From the cell containing the given text, extract its center point as [X, Y] coordinate. 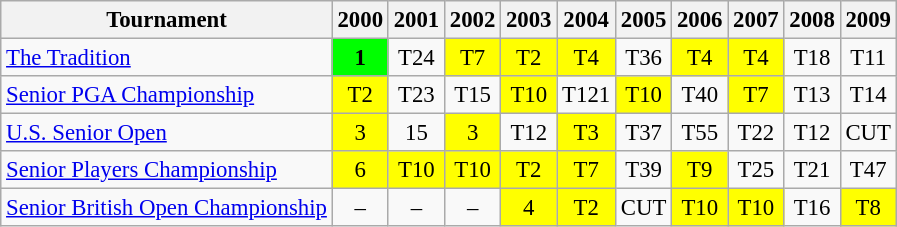
Senior PGA Championship [166, 95]
T9 [700, 170]
T40 [700, 95]
15 [416, 133]
T47 [868, 170]
T22 [756, 133]
2001 [416, 20]
T24 [416, 58]
T21 [812, 170]
2002 [472, 20]
2007 [756, 20]
T25 [756, 170]
2005 [643, 20]
T3 [586, 133]
T16 [812, 208]
T36 [643, 58]
T18 [812, 58]
4 [529, 208]
T55 [700, 133]
6 [360, 170]
1 [360, 58]
Senior Players Championship [166, 170]
T8 [868, 208]
T37 [643, 133]
Tournament [166, 20]
T14 [868, 95]
T23 [416, 95]
2006 [700, 20]
2004 [586, 20]
T11 [868, 58]
The Tradition [166, 58]
2003 [529, 20]
T13 [812, 95]
T39 [643, 170]
Senior British Open Championship [166, 208]
U.S. Senior Open [166, 133]
T15 [472, 95]
T121 [586, 95]
2000 [360, 20]
2008 [812, 20]
2009 [868, 20]
